Provide the (x, y) coordinate of the cell's center where the given text is located.  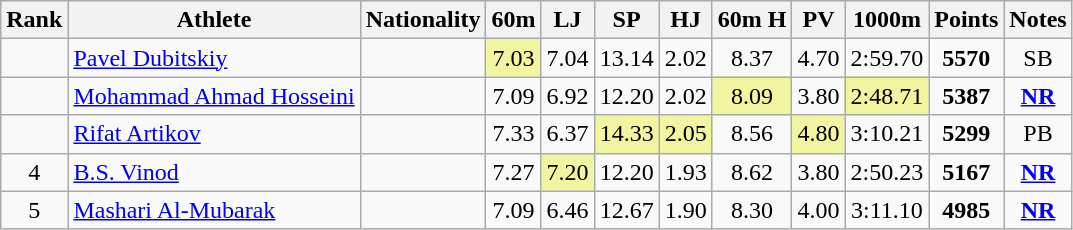
5387 (966, 96)
4.80 (818, 134)
5 (34, 210)
1000m (887, 20)
B.S. Vinod (214, 172)
13.14 (626, 58)
5167 (966, 172)
Mashari Al-Mubarak (214, 210)
60m H (752, 20)
3:11.10 (887, 210)
8.30 (752, 210)
8.09 (752, 96)
5570 (966, 58)
4 (34, 172)
PB (1038, 134)
Mohammad Ahmad Hosseini (214, 96)
7.27 (514, 172)
Rank (34, 20)
Rifat Artikov (214, 134)
Athlete (214, 20)
4.70 (818, 58)
8.56 (752, 134)
3:10.21 (887, 134)
8.62 (752, 172)
1.90 (686, 210)
60m (514, 20)
PV (818, 20)
2:59.70 (887, 58)
6.37 (568, 134)
7.33 (514, 134)
2:48.71 (887, 96)
HJ (686, 20)
SB (1038, 58)
2:50.23 (887, 172)
6.46 (568, 210)
Points (966, 20)
5299 (966, 134)
SP (626, 20)
4.00 (818, 210)
2.05 (686, 134)
12.67 (626, 210)
7.03 (514, 58)
Notes (1038, 20)
4985 (966, 210)
7.04 (568, 58)
6.92 (568, 96)
1.93 (686, 172)
Pavel Dubitskiy (214, 58)
Nationality (423, 20)
7.20 (568, 172)
14.33 (626, 134)
8.37 (752, 58)
LJ (568, 20)
